For the text-containing cell, return its midpoint in [x, y] coordinate format. 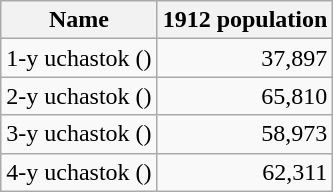
Name [79, 20]
2-y uchastok () [79, 96]
65,810 [245, 96]
4-y uchastok () [79, 172]
37,897 [245, 58]
58,973 [245, 134]
1912 population [245, 20]
62,311 [245, 172]
1-y uchastok () [79, 58]
3-y uchastok () [79, 134]
